Pinpoint the cell where the given text exists, returning its (X, Y) midpoint coordinate. 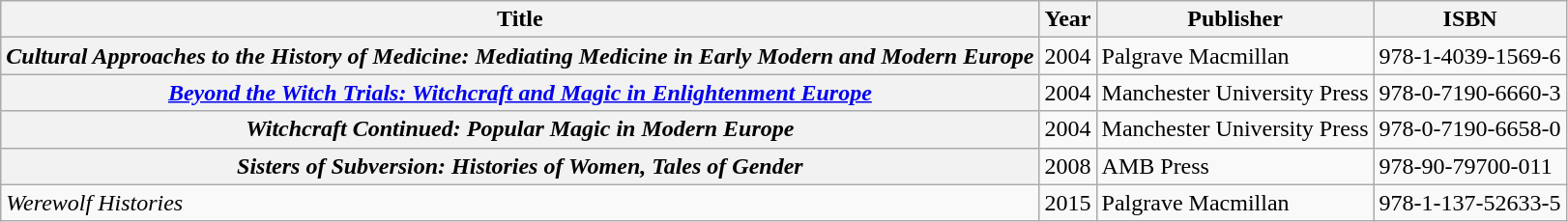
978-0-7190-6658-0 (1469, 129)
AMB Press (1235, 166)
2015 (1067, 203)
2008 (1067, 166)
Witchcraft Continued: Popular Magic in Modern Europe (520, 129)
Beyond the Witch Trials: Witchcraft and Magic in Enlightenment Europe (520, 93)
978-90-79700-011 (1469, 166)
Werewolf Histories (520, 203)
978-1-137-52633-5 (1469, 203)
Cultural Approaches to the History of Medicine: Mediating Medicine in Early Modern and Modern Europe (520, 56)
Sisters of Subversion: Histories of Women, Tales of Gender (520, 166)
Title (520, 19)
Publisher (1235, 19)
Year (1067, 19)
ISBN (1469, 19)
978-1-4039-1569-6 (1469, 56)
978-0-7190-6660-3 (1469, 93)
